Return [x, y] of the center of cell containing provided text 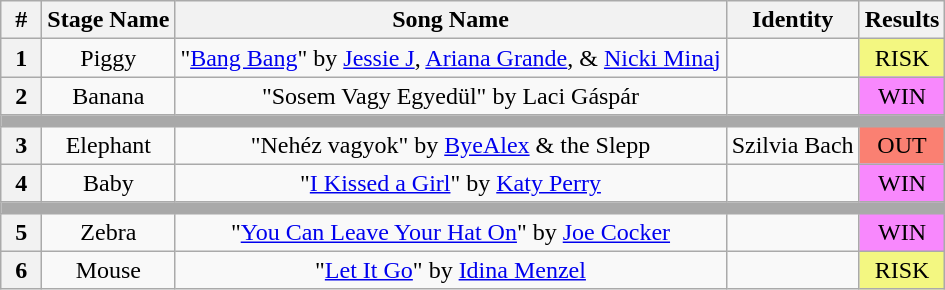
Song Name [450, 20]
OUT [902, 145]
2 [22, 96]
"Nehéz vagyok" by ByeAlex & the Slepp [450, 145]
Szilvia Bach [792, 145]
Piggy [108, 58]
# [22, 20]
3 [22, 145]
Identity [792, 20]
Elephant [108, 145]
6 [22, 270]
Results [902, 20]
"You Can Leave Your Hat On" by Joe Cocker [450, 232]
"Sosem Vagy Egyedül" by Laci Gáspár [450, 96]
"I Kissed a Girl" by Katy Perry [450, 183]
"Bang Bang" by Jessie J, Ariana Grande, & Nicki Minaj [450, 58]
Zebra [108, 232]
Stage Name [108, 20]
"Let It Go" by Idina Menzel [450, 270]
1 [22, 58]
Mouse [108, 270]
5 [22, 232]
Baby [108, 183]
Banana [108, 96]
4 [22, 183]
